Extract the [X, Y] coordinate from the center of the cell holding the provided text.  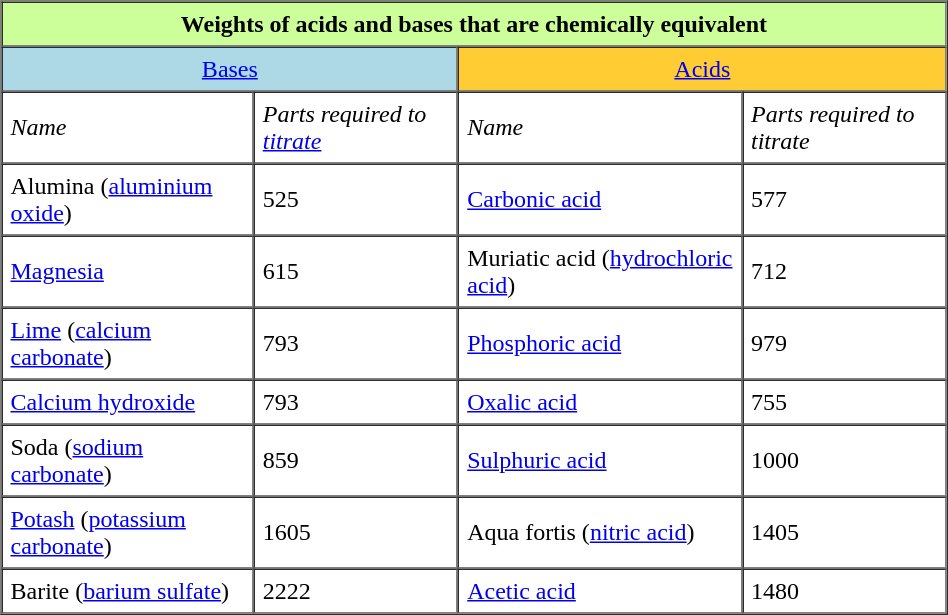
Potash (potassium carbonate) [128, 532]
Muriatic acid (hydrochloric acid) [600, 272]
Calcium hydroxide [128, 402]
Phosphoric acid [600, 344]
859 [356, 460]
Acids [702, 68]
979 [844, 344]
1605 [356, 532]
577 [844, 200]
1000 [844, 460]
Oxalic acid [600, 402]
2222 [356, 590]
712 [844, 272]
Soda (sodium carbonate) [128, 460]
1480 [844, 590]
Bases [230, 68]
1405 [844, 532]
Acetic acid [600, 590]
Carbonic acid [600, 200]
615 [356, 272]
755 [844, 402]
Sulphuric acid [600, 460]
Alumina (aluminium oxide) [128, 200]
525 [356, 200]
Magnesia [128, 272]
Lime (calcium carbonate) [128, 344]
Weights of acids and bases that are chemically equivalent [474, 24]
Barite (barium sulfate) [128, 590]
Aqua fortis (nitric acid) [600, 532]
